Find where the given text appears and provide that cell's center as [x, y] coordinate. 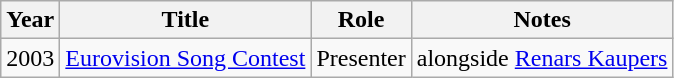
Eurovision Song Contest [186, 58]
Presenter [361, 58]
Title [186, 20]
2003 [30, 58]
Role [361, 20]
alongside Renars Kaupers [542, 58]
Year [30, 20]
Notes [542, 20]
